Detect which cell encompasses the target text, then output its [x, y] center coordinate. 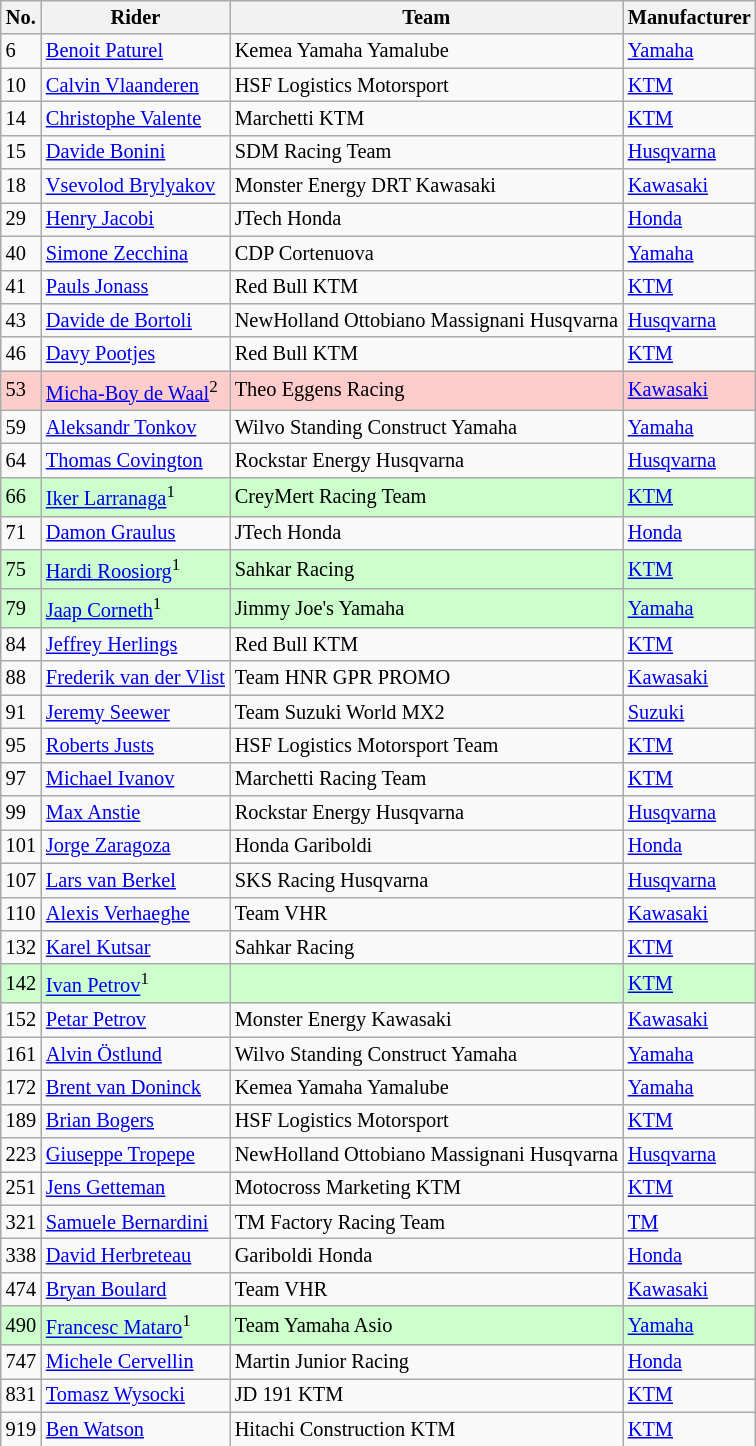
15 [21, 152]
Samuele Bernardini [136, 1222]
10 [21, 85]
18 [21, 186]
95 [21, 745]
Calvin Vlaanderen [136, 85]
Jeremy Seewer [136, 712]
88 [21, 678]
TM Factory Racing Team [426, 1222]
Damon Graulus [136, 533]
Petar Petrov [136, 1020]
46 [21, 354]
Alvin Östlund [136, 1054]
Team [426, 17]
Max Anstie [136, 813]
TM [690, 1222]
75 [21, 568]
Gariboldi Honda [426, 1255]
Team HNR GPR PROMO [426, 678]
Iker Larranaga1 [136, 496]
Thomas Covington [136, 460]
Davy Pootjes [136, 354]
Lars van Berkel [136, 880]
SDM Racing Team [426, 152]
223 [21, 1154]
53 [21, 390]
Pauls Jonass [136, 287]
HSF Logistics Motorsport Team [426, 745]
59 [21, 427]
40 [21, 253]
Suzuki [690, 712]
Jens Getteman [136, 1188]
101 [21, 846]
Henry Jacobi [136, 219]
Davide Bonini [136, 152]
Jaap Corneth1 [136, 608]
JD 191 KTM [426, 1395]
Manufacturer [690, 17]
Monster Energy Kawasaki [426, 1020]
Rider [136, 17]
Hardi Roosiorg1 [136, 568]
David Herbreteau [136, 1255]
CreyMert Racing Team [426, 496]
SKS Racing Husqvarna [426, 880]
14 [21, 118]
747 [21, 1362]
41 [21, 287]
Tomasz Wysocki [136, 1395]
Roberts Justs [136, 745]
64 [21, 460]
91 [21, 712]
Brent van Doninck [136, 1087]
Christophe Valente [136, 118]
Benoit Paturel [136, 51]
490 [21, 1326]
Honda Gariboldi [426, 846]
474 [21, 1289]
Team Suzuki World MX2 [426, 712]
132 [21, 947]
29 [21, 219]
110 [21, 914]
99 [21, 813]
172 [21, 1087]
Aleksandr Tonkov [136, 427]
Hitachi Construction KTM [426, 1429]
Jeffrey Herlings [136, 644]
No. [21, 17]
Marchetti KTM [426, 118]
Jimmy Joe's Yamaha [426, 608]
Monster Energy DRT Kawasaki [426, 186]
251 [21, 1188]
Jorge Zaragoza [136, 846]
189 [21, 1121]
Alexis Verhaeghe [136, 914]
Vsevolod Brylyakov [136, 186]
152 [21, 1020]
Frederik van der Vlist [136, 678]
Micha-Boy de Waal2 [136, 390]
142 [21, 984]
Ivan Petrov1 [136, 984]
66 [21, 496]
Team Yamaha Asio [426, 1326]
338 [21, 1255]
84 [21, 644]
Ben Watson [136, 1429]
Theo Eggens Racing [426, 390]
Francesc Mataro1 [136, 1326]
6 [21, 51]
Martin Junior Racing [426, 1362]
919 [21, 1429]
CDP Cortenuova [426, 253]
107 [21, 880]
97 [21, 779]
Marchetti Racing Team [426, 779]
Giuseppe Tropepe [136, 1154]
Michael Ivanov [136, 779]
Simone Zecchina [136, 253]
71 [21, 533]
Motocross Marketing KTM [426, 1188]
Karel Kutsar [136, 947]
Davide de Bortoli [136, 320]
Brian Bogers [136, 1121]
Bryan Boulard [136, 1289]
831 [21, 1395]
Michele Cervellin [136, 1362]
161 [21, 1054]
79 [21, 608]
43 [21, 320]
321 [21, 1222]
